Identify which cell holds the provided text, then report its [X, Y] central coordinate. 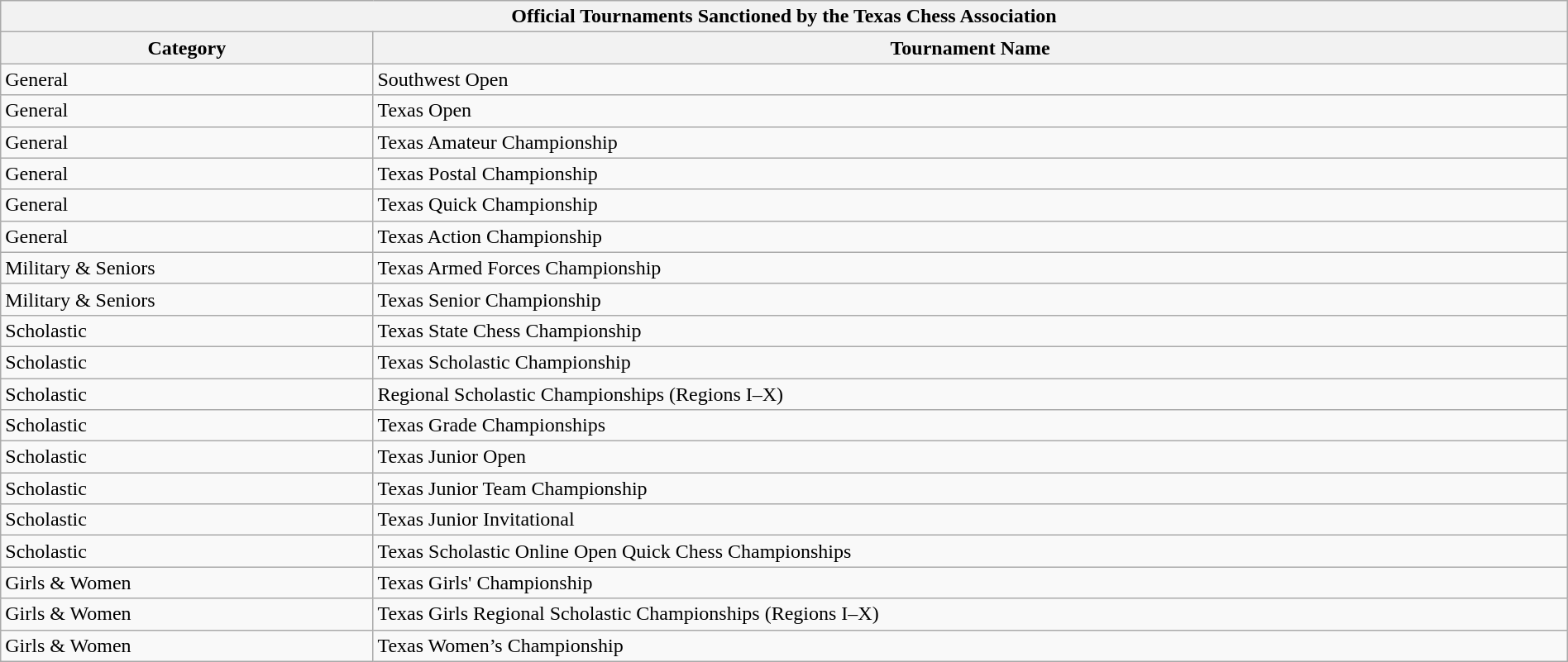
Texas Open [970, 111]
Texas Grade Championships [970, 426]
Tournament Name [970, 48]
Texas Girls Regional Scholastic Championships (Regions I–X) [970, 614]
Texas Junior Open [970, 457]
Texas Scholastic Championship [970, 362]
Category [187, 48]
Official Tournaments Sanctioned by the Texas Chess Association [784, 17]
Texas Quick Championship [970, 205]
Texas Girls' Championship [970, 583]
Texas Armed Forces Championship [970, 268]
Regional Scholastic Championships (Regions I–X) [970, 394]
Texas Postal Championship [970, 174]
Texas Junior Invitational [970, 520]
Texas Women’s Championship [970, 645]
Texas Scholastic Online Open Quick Chess Championships [970, 551]
Texas Junior Team Championship [970, 488]
Texas State Chess Championship [970, 331]
Texas Action Championship [970, 236]
Texas Amateur Championship [970, 142]
Texas Senior Championship [970, 299]
Southwest Open [970, 79]
